Detect which cell encompasses the target text, then output its (X, Y) center coordinate. 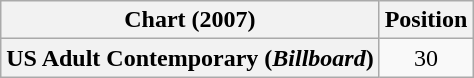
30 (426, 58)
US Adult Contemporary (Billboard) (190, 58)
Position (426, 20)
Chart (2007) (190, 20)
